Capture the cell that displays the provided text and extract its (X, Y) central coordinate. 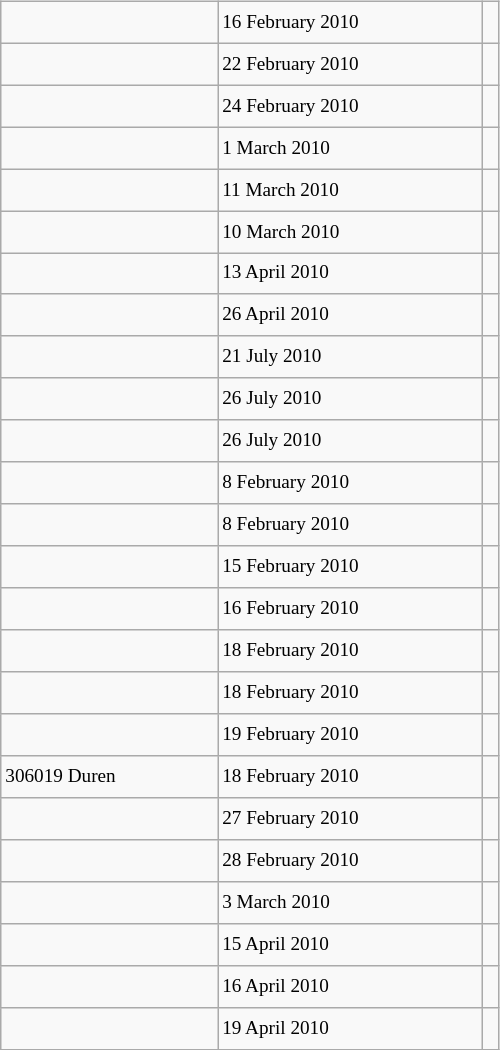
22 February 2010 (350, 64)
3 March 2010 (350, 902)
24 February 2010 (350, 106)
11 March 2010 (350, 190)
26 April 2010 (350, 315)
1 March 2010 (350, 148)
15 February 2010 (350, 567)
21 July 2010 (350, 357)
27 February 2010 (350, 819)
28 February 2010 (350, 861)
306019 Duren (110, 777)
10 March 2010 (350, 232)
16 April 2010 (350, 986)
19 February 2010 (350, 735)
13 April 2010 (350, 274)
19 April 2010 (350, 1028)
15 April 2010 (350, 944)
